Return the [X, Y] coordinate for the center point of the cell that contains the specified text.  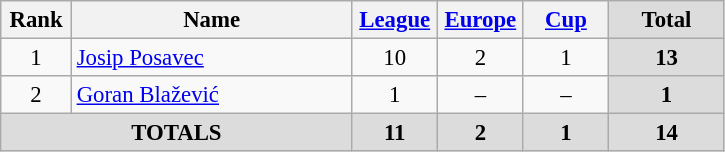
TOTALS [176, 133]
10 [395, 58]
Josip Posavec [212, 58]
14 [667, 133]
Total [667, 20]
Rank [36, 20]
Cup [566, 20]
Name [212, 20]
13 [667, 58]
11 [395, 133]
Goran Blažević [212, 95]
League [395, 20]
Europe [481, 20]
